Output the (x, y) coordinate of the center of the cell containing the given text.  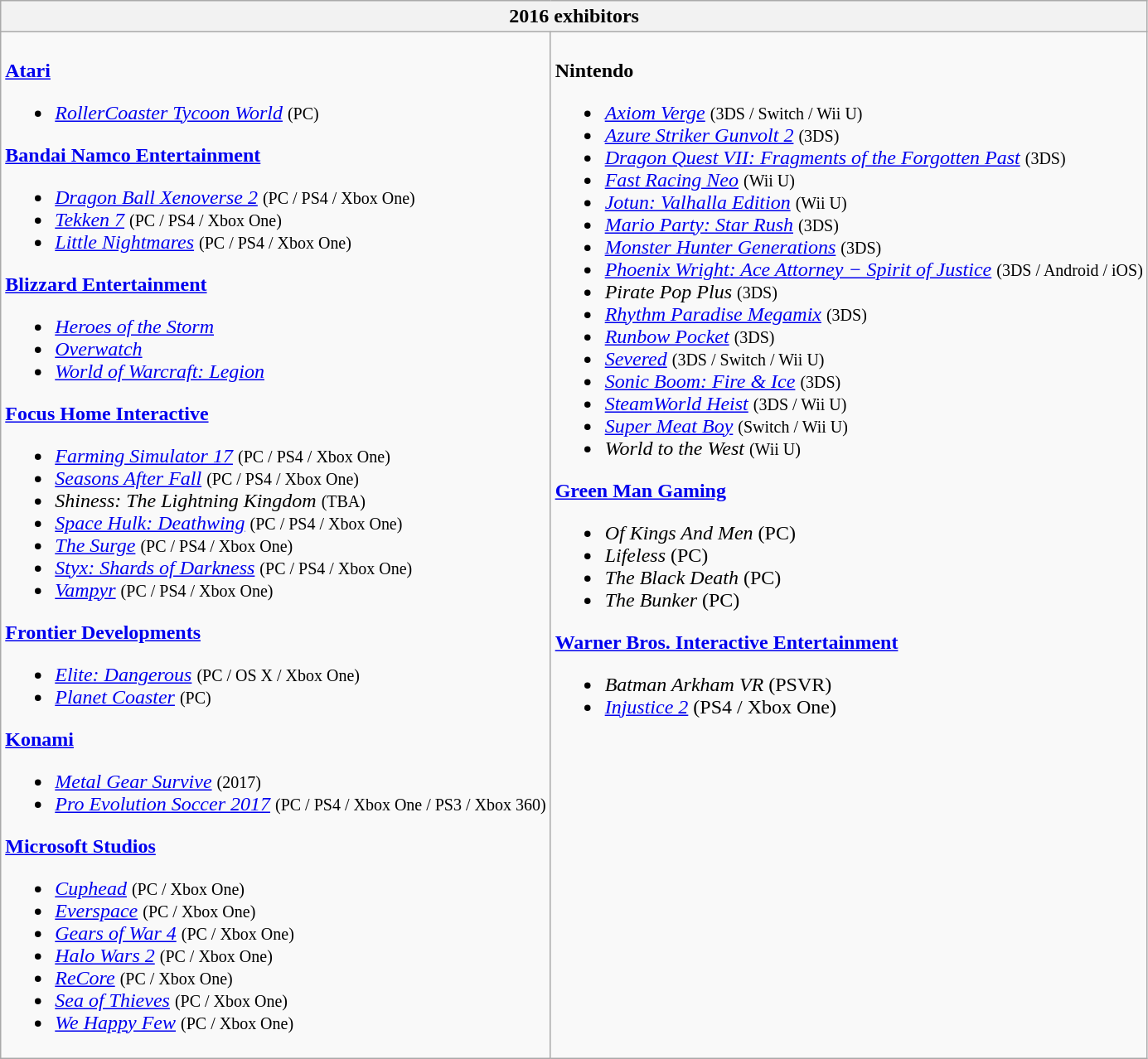
2016 exhibitors (574, 17)
